For the text-containing cell, return its midpoint in [x, y] coordinate format. 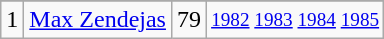
1982 1983 1984 1985 [296, 20]
79 [188, 20]
Max Zendejas [98, 20]
1 [12, 20]
